Pinpoint the cell where the given text exists, returning its (x, y) midpoint coordinate. 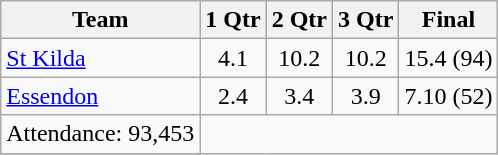
Final (448, 20)
2 Qtr (299, 20)
1 Qtr (233, 20)
2.4 (233, 96)
3.4 (299, 96)
15.4 (94) (448, 58)
3.9 (366, 96)
St Kilda (100, 58)
7.10 (52) (448, 96)
Essendon (100, 96)
Attendance: 93,453 (100, 134)
Team (100, 20)
3 Qtr (366, 20)
4.1 (233, 58)
